Extract the [X, Y] coordinate from the center of the cell holding the provided text.  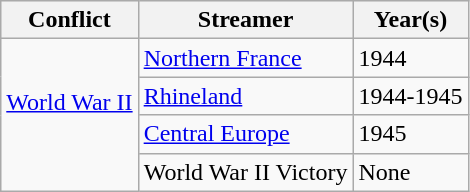
Central Europe [246, 134]
Year(s) [410, 20]
World War II [70, 115]
None [410, 172]
Streamer [246, 20]
1944-1945 [410, 96]
1944 [410, 58]
World War II Victory [246, 172]
Conflict [70, 20]
1945 [410, 134]
Northern France [246, 58]
Rhineland [246, 96]
